Return [x, y] of the center of cell containing provided text 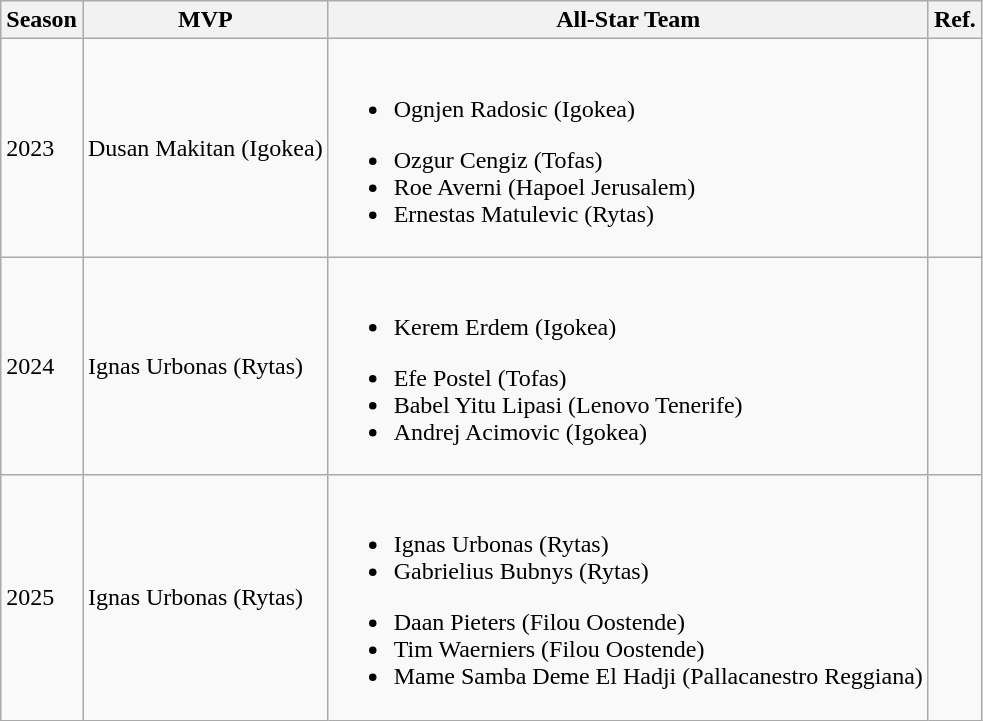
2025 [42, 598]
2023 [42, 148]
Ognjen Radosic (Igokea)Ozgur Cengiz (Tofas)Roe Averni (Hapoel Jerusalem)Ernestas Matulevic (Rytas) [628, 148]
Season [42, 20]
MVP [205, 20]
2024 [42, 366]
Ref. [954, 20]
Dusan Makitan (Igokea) [205, 148]
Kerem Erdem (Igokea)Efe Postel (Tofas)Babel Yitu Lipasi (Lenovo Tenerife)Andrej Acimovic (Igokea) [628, 366]
All-Star Team [628, 20]
